Locate the cell with the specified text and output its (X, Y) center coordinate. 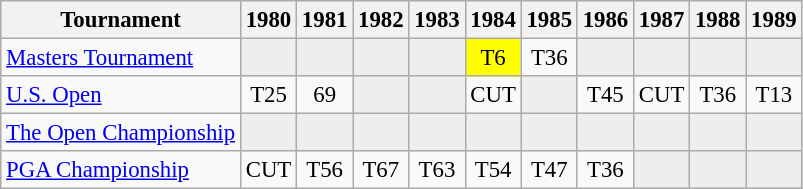
T47 (549, 170)
Tournament (121, 20)
1986 (605, 20)
1987 (661, 20)
T45 (605, 95)
1981 (325, 20)
1988 (718, 20)
T67 (381, 170)
The Open Championship (121, 133)
T63 (437, 170)
T56 (325, 170)
1984 (493, 20)
PGA Championship (121, 170)
1985 (549, 20)
T6 (493, 58)
1983 (437, 20)
1989 (774, 20)
T13 (774, 95)
69 (325, 95)
1982 (381, 20)
1980 (268, 20)
T25 (268, 95)
Masters Tournament (121, 58)
U.S. Open (121, 95)
T54 (493, 170)
